Pinpoint the cell where the given text exists, returning its [x, y] midpoint coordinate. 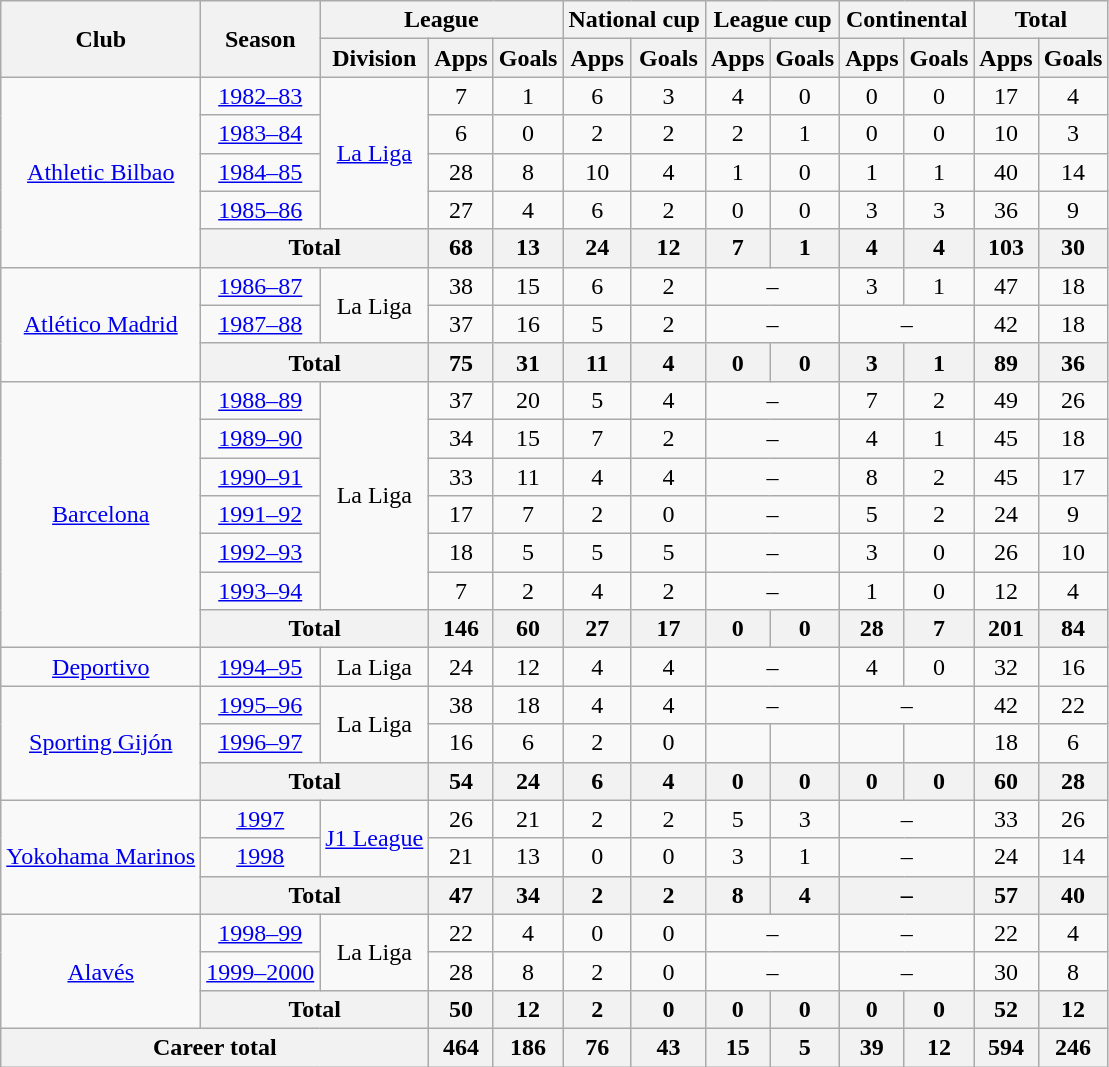
1998 [260, 857]
Atlético Madrid [101, 324]
Sporting Gijón [101, 743]
186 [528, 1047]
1986–87 [260, 286]
89 [1006, 362]
1987–88 [260, 324]
52 [1006, 1009]
1983–84 [260, 134]
1995–96 [260, 705]
1999–2000 [260, 971]
1994–95 [260, 667]
Athletic Bilbao [101, 172]
201 [1006, 629]
49 [1006, 400]
1996–97 [260, 743]
Deportivo [101, 667]
146 [461, 629]
50 [461, 1009]
J1 League [374, 838]
1990–91 [260, 477]
1989–90 [260, 438]
84 [1073, 629]
43 [668, 1047]
1988–89 [260, 400]
Club [101, 39]
League cup [772, 20]
National cup [634, 20]
Career total [215, 1047]
Barcelona [101, 514]
1993–94 [260, 591]
1992–93 [260, 553]
39 [872, 1047]
1997 [260, 819]
32 [1006, 667]
1998–99 [260, 933]
League [442, 20]
103 [1006, 248]
1982–83 [260, 96]
Season [260, 39]
54 [461, 781]
1991–92 [260, 515]
464 [461, 1047]
Continental [907, 20]
Alavés [101, 971]
Division [374, 58]
1984–85 [260, 172]
68 [461, 248]
20 [528, 400]
76 [597, 1047]
57 [1006, 895]
246 [1073, 1047]
Yokohama Marinos [101, 857]
75 [461, 362]
1985–86 [260, 210]
594 [1006, 1047]
31 [528, 362]
